Extract the (x, y) coordinate from the center of the cell holding the provided text.  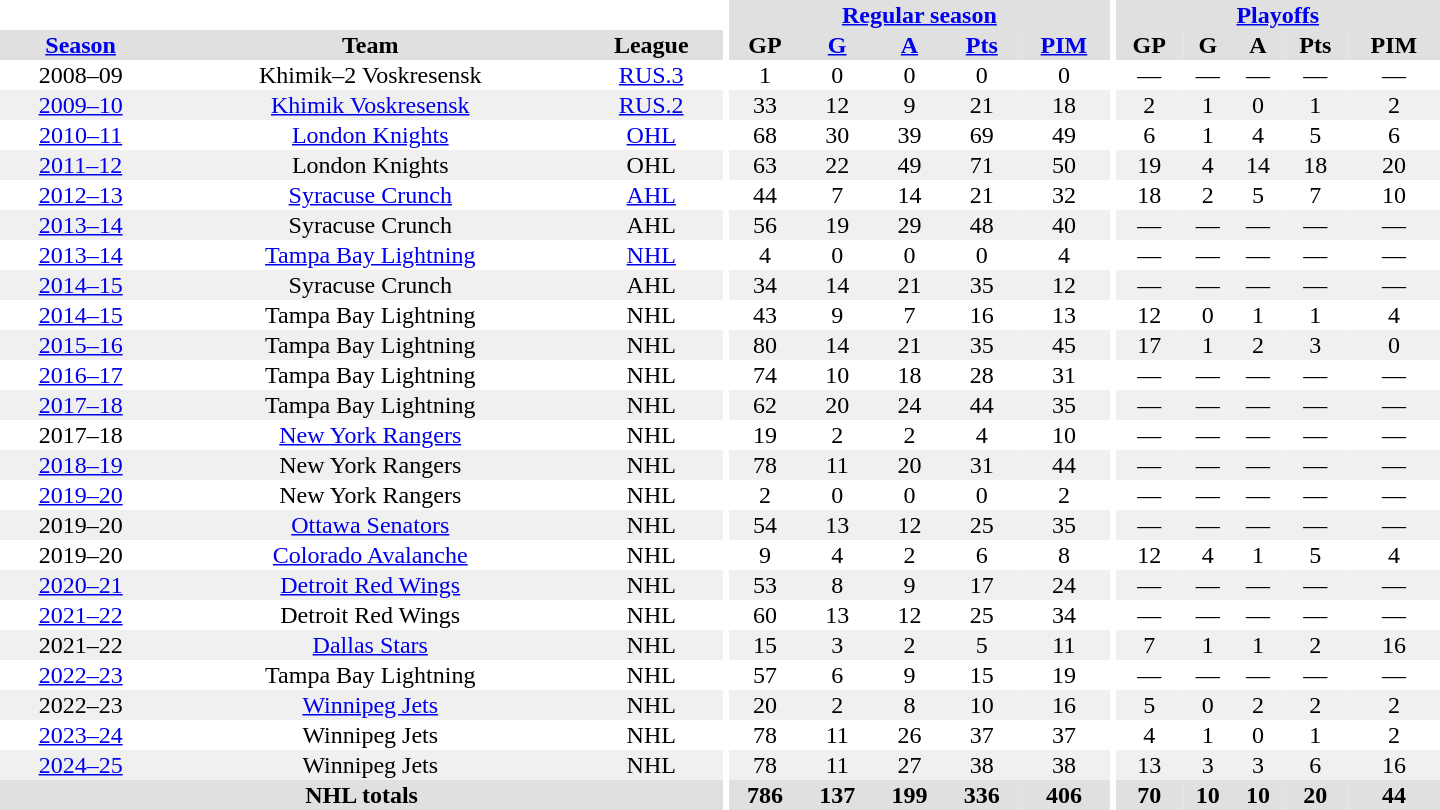
RUS.3 (651, 75)
60 (765, 615)
27 (909, 765)
2009–10 (80, 105)
2008–09 (80, 75)
33 (765, 105)
56 (765, 225)
57 (765, 675)
NHL totals (362, 795)
Khimik Voskresensk (370, 105)
199 (909, 795)
48 (982, 225)
69 (982, 135)
Season (80, 45)
74 (765, 375)
2020–21 (80, 585)
30 (837, 135)
Dallas Stars (370, 645)
26 (909, 735)
80 (765, 345)
63 (765, 165)
39 (909, 135)
League (651, 45)
137 (837, 795)
2016–17 (80, 375)
29 (909, 225)
43 (765, 315)
2018–19 (80, 465)
50 (1064, 165)
2015–16 (80, 345)
71 (982, 165)
Regular season (920, 15)
336 (982, 795)
32 (1064, 195)
54 (765, 525)
786 (765, 795)
62 (765, 405)
53 (765, 585)
2011–12 (80, 165)
2023–24 (80, 735)
406 (1064, 795)
28 (982, 375)
2012–13 (80, 195)
2010–11 (80, 135)
68 (765, 135)
RUS.2 (651, 105)
Team (370, 45)
22 (837, 165)
2024–25 (80, 765)
40 (1064, 225)
45 (1064, 345)
Khimik–2 Voskresensk (370, 75)
Playoffs (1278, 15)
Ottawa Senators (370, 525)
70 (1150, 795)
Colorado Avalanche (370, 555)
